Scan for the cell matching the given text and deliver its [X, Y] coordinate at center. 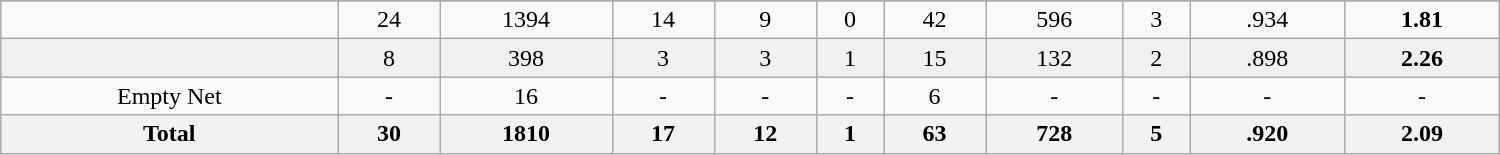
16 [526, 96]
2.09 [1422, 134]
24 [389, 20]
5 [1156, 134]
9 [765, 20]
132 [1054, 58]
.920 [1268, 134]
42 [935, 20]
1810 [526, 134]
.934 [1268, 20]
398 [526, 58]
2 [1156, 58]
14 [663, 20]
12 [765, 134]
30 [389, 134]
1.81 [1422, 20]
728 [1054, 134]
6 [935, 96]
596 [1054, 20]
17 [663, 134]
8 [389, 58]
Total [170, 134]
0 [850, 20]
2.26 [1422, 58]
.898 [1268, 58]
15 [935, 58]
63 [935, 134]
1394 [526, 20]
Empty Net [170, 96]
